Provide the [x, y] coordinate of the cell's center where the given text is located.  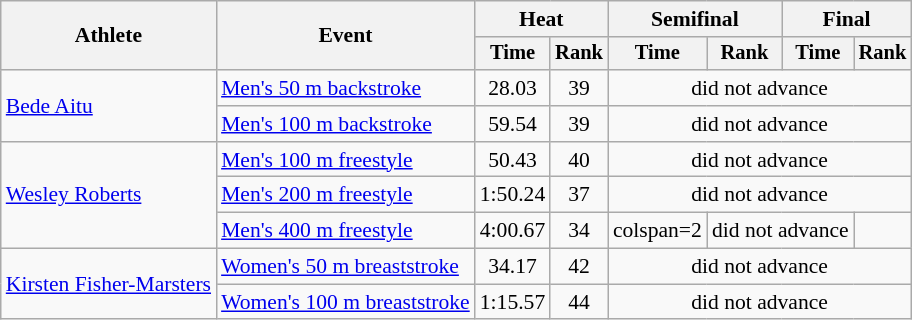
Men's 100 m freestyle [346, 160]
Kirsten Fisher-Marsters [108, 284]
28.03 [512, 88]
34 [579, 231]
Men's 100 m backstroke [346, 124]
1:50.24 [512, 195]
44 [579, 302]
colspan=2 [658, 231]
Men's 200 m freestyle [346, 195]
Women's 100 m breaststroke [346, 302]
42 [579, 267]
Final [846, 19]
40 [579, 160]
Women's 50 m breaststroke [346, 267]
Wesley Roberts [108, 196]
Bede Aitu [108, 106]
59.54 [512, 124]
4:00.67 [512, 231]
37 [579, 195]
Event [346, 36]
34.17 [512, 267]
Semifinal [695, 19]
Athlete [108, 36]
1:15.57 [512, 302]
50.43 [512, 160]
Men's 50 m backstroke [346, 88]
Heat [542, 19]
Men's 400 m freestyle [346, 231]
